Locate the cell with the specified text and output its [X, Y] center coordinate. 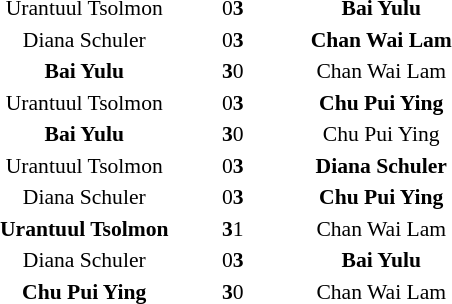
31 [232, 228]
